Find where the given text appears and provide that cell's center as [X, Y] coordinate. 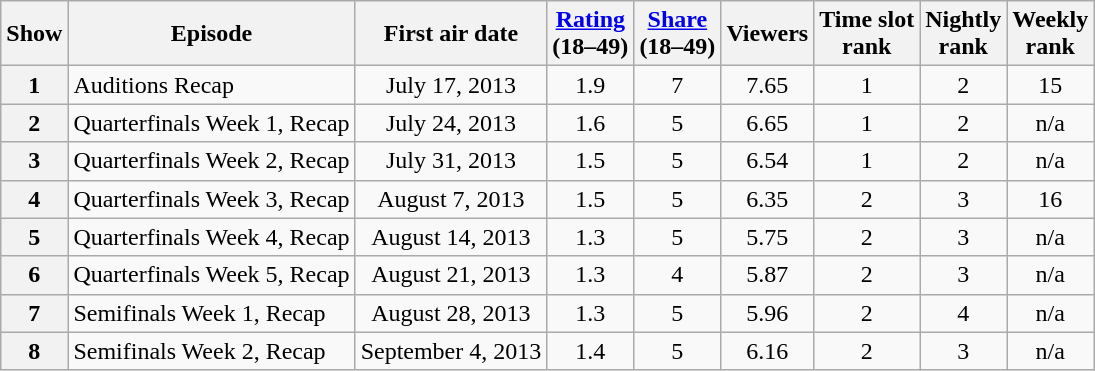
8 [34, 351]
Show [34, 34]
Viewers [768, 34]
Semifinals Week 2, Recap [212, 351]
7.65 [768, 85]
1.9 [590, 85]
Quarterfinals Week 2, Recap [212, 161]
1.6 [590, 123]
Quarterfinals Week 5, Recap [212, 275]
5.87 [768, 275]
Episode [212, 34]
Share(18–49) [678, 34]
Quarterfinals Week 1, Recap [212, 123]
Weeklyrank [1050, 34]
Quarterfinals Week 3, Recap [212, 199]
6.54 [768, 161]
August 7, 2013 [451, 199]
Quarterfinals Week 4, Recap [212, 237]
Nightlyrank [964, 34]
Time slotrank [867, 34]
1.4 [590, 351]
August 21, 2013 [451, 275]
6.65 [768, 123]
5.96 [768, 313]
July 31, 2013 [451, 161]
6.16 [768, 351]
First air date [451, 34]
15 [1050, 85]
Semifinals Week 1, Recap [212, 313]
July 24, 2013 [451, 123]
6.35 [768, 199]
Auditions Recap [212, 85]
August 14, 2013 [451, 237]
September 4, 2013 [451, 351]
6 [34, 275]
16 [1050, 199]
July 17, 2013 [451, 85]
5.75 [768, 237]
August 28, 2013 [451, 313]
Rating(18–49) [590, 34]
